Detect which cell encompasses the target text, then output its (x, y) center coordinate. 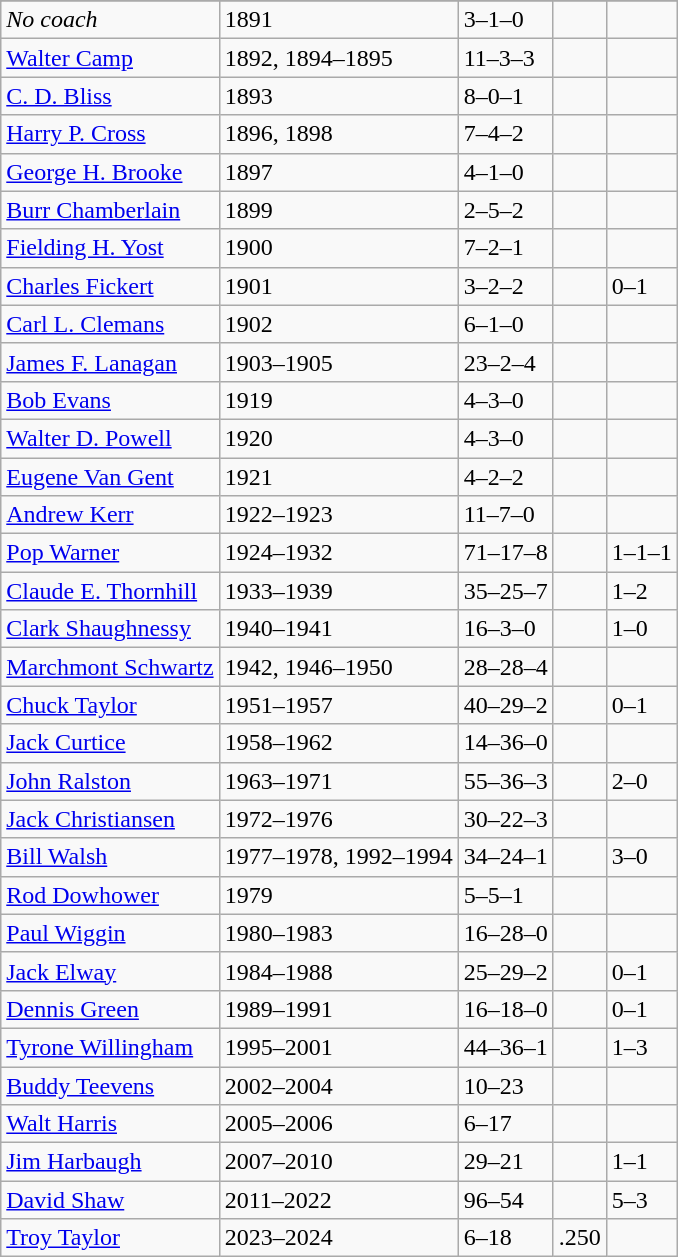
David Shaw (110, 1200)
Dennis Green (110, 1009)
Marchmont Schwartz (110, 667)
Fielding H. Yost (110, 248)
Burr Chamberlain (110, 210)
10–23 (506, 1085)
4–1–0 (506, 172)
7–2–1 (506, 248)
1977–1978, 1992–1994 (338, 857)
1902 (338, 324)
28–28–4 (506, 667)
Jack Curtice (110, 743)
34–24–1 (506, 857)
1984–1988 (338, 971)
Jack Elway (110, 971)
Buddy Teevens (110, 1085)
1922–1923 (338, 515)
2–5–2 (506, 210)
Andrew Kerr (110, 515)
14–36–0 (506, 743)
3–0 (642, 857)
2007–2010 (338, 1162)
1920 (338, 438)
3–1–0 (506, 20)
1900 (338, 248)
Walter D. Powell (110, 438)
1896, 1898 (338, 134)
Rod Dowhower (110, 895)
Bob Evans (110, 400)
2005–2006 (338, 1124)
Troy Taylor (110, 1238)
2–0 (642, 781)
25–29–2 (506, 971)
Carl L. Clemans (110, 324)
1–1 (642, 1162)
1963–1971 (338, 781)
Tyrone Willingham (110, 1047)
29–21 (506, 1162)
Harry P. Cross (110, 134)
1–3 (642, 1047)
5–3 (642, 1200)
C. D. Bliss (110, 96)
30–22–3 (506, 819)
7–4–2 (506, 134)
Claude E. Thornhill (110, 591)
Walter Camp (110, 58)
1891 (338, 20)
No coach (110, 20)
Eugene Van Gent (110, 477)
1892, 1894–1895 (338, 58)
3–2–2 (506, 286)
6–1–0 (506, 324)
44–36–1 (506, 1047)
Jim Harbaugh (110, 1162)
8–0–1 (506, 96)
6–18 (506, 1238)
5–5–1 (506, 895)
George H. Brooke (110, 172)
2002–2004 (338, 1085)
1958–1962 (338, 743)
55–36–3 (506, 781)
1940–1941 (338, 629)
1951–1957 (338, 705)
71–17–8 (506, 553)
1933–1939 (338, 591)
1979 (338, 895)
Walt Harris (110, 1124)
Chuck Taylor (110, 705)
1989–1991 (338, 1009)
John Ralston (110, 781)
2023–2024 (338, 1238)
11–7–0 (506, 515)
40–29–2 (506, 705)
1919 (338, 400)
1899 (338, 210)
1972–1976 (338, 819)
1–2 (642, 591)
16–18–0 (506, 1009)
1942, 1946–1950 (338, 667)
96–54 (506, 1200)
16–3–0 (506, 629)
James F. Lanagan (110, 362)
1897 (338, 172)
Jack Christiansen (110, 819)
Paul Wiggin (110, 933)
23–2–4 (506, 362)
1903–1905 (338, 362)
1901 (338, 286)
Bill Walsh (110, 857)
1–0 (642, 629)
Clark Shaughnessy (110, 629)
1–1–1 (642, 553)
1980–1983 (338, 933)
1893 (338, 96)
11–3–3 (506, 58)
Pop Warner (110, 553)
16–28–0 (506, 933)
1995–2001 (338, 1047)
35–25–7 (506, 591)
1921 (338, 477)
.250 (580, 1238)
1924–1932 (338, 553)
2011–2022 (338, 1200)
6–17 (506, 1124)
4–2–2 (506, 477)
Charles Fickert (110, 286)
